Output the [x, y] coordinate of the center of the cell containing the given text.  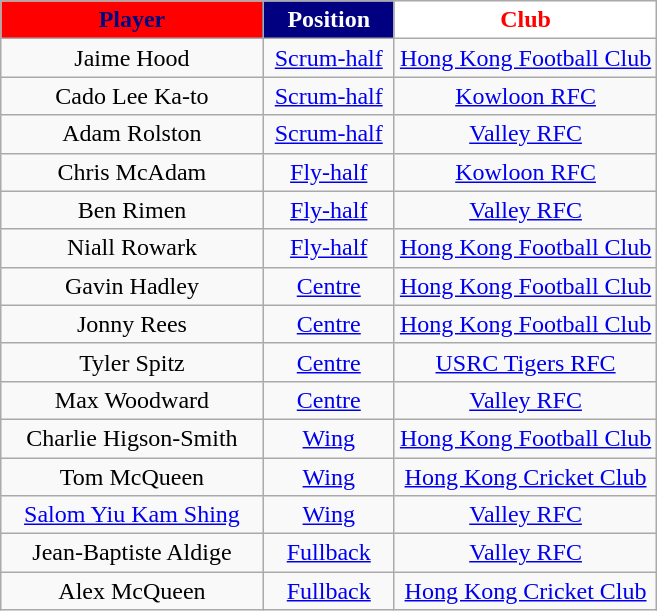
Salom Yiu Kam Shing [132, 515]
Player [132, 20]
Ben Rimen [132, 210]
Niall Rowark [132, 248]
USRC Tigers RFC [525, 362]
Alex McQueen [132, 591]
Jean-Baptiste Aldige [132, 553]
Charlie Higson-Smith [132, 438]
Max Woodward [132, 400]
Cado Lee Ka-to [132, 96]
Jonny Rees [132, 324]
Position [328, 20]
Gavin Hadley [132, 286]
Adam Rolston [132, 134]
Tyler Spitz [132, 362]
Club [525, 20]
Chris McAdam [132, 172]
Jaime Hood [132, 58]
Tom McQueen [132, 477]
